Scan for the cell matching the given text and deliver its [X, Y] coordinate at center. 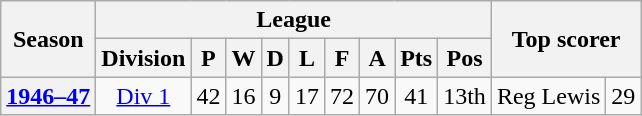
42 [208, 96]
16 [244, 96]
W [244, 58]
17 [306, 96]
D [275, 58]
41 [416, 96]
P [208, 58]
70 [378, 96]
72 [342, 96]
Pts [416, 58]
Div 1 [144, 96]
Reg Lewis [548, 96]
L [306, 58]
1946–47 [48, 96]
Division [144, 58]
29 [624, 96]
A [378, 58]
Top scorer [566, 39]
League [294, 20]
9 [275, 96]
Pos [465, 58]
13th [465, 96]
Season [48, 39]
F [342, 58]
